Provide the (X, Y) coordinate of the cell's center where the given text is located.  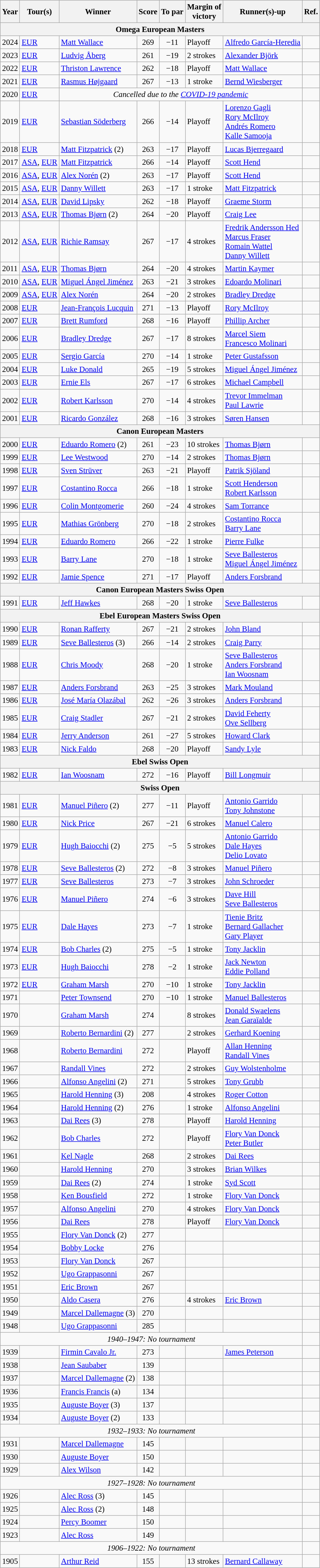
Bob Charles (98, 1139)
Nick Faldo (98, 749)
1936 (10, 1391)
Roger Cotton (263, 1095)
1926 (10, 1496)
1992 (10, 577)
Graeme Storm (263, 201)
Kel Nagle (98, 1156)
1951 (10, 1287)
Antonio Garrido Dale Hayes Delio Lovato (263, 846)
1970 (10, 1015)
Pierre Fulke (263, 542)
2007 (10, 321)
1925 (10, 1509)
138 (148, 1379)
2024 (10, 42)
1959 (10, 1183)
Seve Ballesteros Miguel Ángel Jiménez (263, 559)
Manuel Piñero (2) (98, 806)
Flory Van Donck Peter Butler (263, 1139)
Sandy Lyle (263, 749)
1934 (10, 1417)
1962 (10, 1139)
Sergio García (98, 356)
2013 (10, 214)
Rasmus Højgaard (98, 82)
155 (148, 1561)
Runner(s)-up (263, 12)
1940–1947: No tournament (151, 1339)
Ernie Els (98, 383)
1961 (10, 1156)
1905 (10, 1561)
−8 (173, 868)
2015 (10, 188)
133 (148, 1417)
Patrik Sjöland (263, 470)
Ebel European Masters Swiss Open (160, 616)
Eduardo Romero (2) (98, 444)
1968 (10, 1050)
1971 (10, 998)
1953 (10, 1261)
Alex Norén (2) (98, 175)
Swiss Open (160, 788)
1967 (10, 1069)
Manuel Ballesteros (263, 998)
1965 (10, 1095)
−25 (173, 687)
1986 (10, 700)
James Peterson (263, 1352)
Brian Wilkes (263, 1169)
Brett Rumford (98, 321)
−6 (173, 900)
Manuel Calero (263, 823)
Costantino Rocca Barry Lane (263, 523)
Bob Charles (2) (98, 949)
Edoardo Molinari (263, 282)
Syd Scott (263, 1183)
2003 (10, 383)
137 (148, 1405)
2011 (10, 269)
Antonio Garrido Tony Johnstone (263, 806)
Sven Strüver (98, 470)
Auguste Boyer (3) (98, 1405)
Mark Mouland (263, 687)
Seve Ballesteros Anders Forsbrand Ian Woosnam (263, 665)
Alfonso Angelini (2) (98, 1082)
−2 (173, 966)
Aldo Casera (98, 1300)
13 strokes (205, 1561)
1958 (10, 1195)
Marcel Dallemagne (98, 1444)
Firmin Cavalo Jr. (98, 1352)
Roberto Bernardini (2) (98, 1033)
Alexander Björk (263, 56)
1978 (10, 868)
Alec Ross (2) (98, 1509)
1923 (10, 1535)
José María Olazábal (98, 700)
Cancelled due to the COVID-19 pandemic (181, 95)
148 (148, 1509)
John Bland (263, 629)
−24 (173, 506)
1997 (10, 488)
1960 (10, 1169)
Trevor Immelman Paul Lawrie (263, 400)
2006 (10, 339)
Jack Newton Eddie Polland (263, 966)
1973 (10, 966)
142 (148, 1470)
1991 (10, 603)
2009 (10, 295)
−27 (173, 736)
2014 (10, 201)
1987 (10, 687)
Robert Karlsson (98, 400)
1990 (10, 629)
1935 (10, 1405)
Arthur Reid (98, 1561)
2010 (10, 282)
Ref. (311, 12)
Alec Ross (98, 1535)
2020 (10, 95)
Marcel Dallemagne (2) (98, 1379)
Jamie Spence (98, 577)
1931 (10, 1444)
Harold Henning (2) (98, 1108)
Alex Wilson (98, 1470)
Auguste Boyer (2) (98, 1417)
2017 (10, 162)
Fredrik Andersson Hed Marcus Fraser Romain Wattel Danny Willett (263, 241)
1977 (10, 882)
Martin Kaymer (263, 269)
149 (148, 1535)
1983 (10, 749)
Dai Rees (3) (98, 1121)
−26 (173, 700)
1906–1922: No tournament (151, 1548)
1969 (10, 1033)
Thomas Bjørn (2) (98, 214)
Dai Rees (2) (98, 1183)
1966 (10, 1082)
Thriston Lawrence (98, 68)
Chris Moody (98, 665)
Danny Willett (98, 188)
1972 (10, 984)
1982 (10, 775)
1950 (10, 1300)
Nick Price (98, 823)
Dave Hill Seve Ballesteros (263, 900)
Colin Montgomerie (98, 506)
1937 (10, 1379)
John Schroeder (263, 882)
1956 (10, 1221)
Alex Norén (98, 295)
Craig Lee (263, 214)
Omega European Masters (160, 30)
Tony Grubb (263, 1082)
Roberto Bernardini (98, 1050)
2001 (10, 418)
Lee Westwood (98, 457)
Lorenzo Gagli Rory McIlroy Andrés Romero Kalle Samooja (263, 122)
Sebastian Söderberg (98, 122)
Bobby Locke (98, 1248)
1976 (10, 900)
Bill Longmuir (263, 775)
Margin ofvictory (205, 12)
Gerhard Koening (263, 1033)
1984 (10, 736)
Costantino Rocca (98, 488)
Barry Lane (98, 559)
Flory Van Donck (2) (98, 1235)
Allan Henning Randall Vines (263, 1050)
2021 (10, 82)
Michael Campbell (263, 383)
10 strokes (205, 444)
Harold Henning (3) (98, 1095)
Søren Hansen (263, 418)
Score (148, 12)
1932–1933: No tournament (151, 1431)
1999 (10, 457)
1993 (10, 559)
1995 (10, 523)
265 (148, 369)
David Feherty Ove Sellberg (263, 718)
1975 (10, 926)
Hugh Baiocchi (98, 966)
Bernd Wiesberger (263, 82)
1954 (10, 1248)
1979 (10, 846)
Donald Swaelens Jean Garaïalde (263, 1015)
2000 (10, 444)
1980 (10, 823)
Seve Ballesteros (2) (98, 868)
Rory McIlroy (263, 308)
Dale Hayes (98, 926)
Jean Saubaber (98, 1365)
−23 (173, 444)
Sam Torrance (263, 506)
2023 (10, 56)
1949 (10, 1313)
Randall Vines (98, 1069)
1964 (10, 1108)
1998 (10, 470)
Phillip Archer (263, 321)
Marcel Siem Francesco Molinari (263, 339)
Peter Townsend (98, 998)
1994 (10, 542)
To par (173, 12)
Jean-François Lucquin (98, 308)
139 (148, 1365)
Alfredo García-Heredia (263, 42)
269 (148, 42)
Howard Clark (263, 736)
1924 (10, 1522)
208 (148, 1095)
2022 (10, 68)
David Lipsky (98, 201)
1927–1928: No tournament (151, 1483)
Ebel Swiss Open (160, 762)
Scott Henderson Robert Karlsson (263, 488)
1955 (10, 1235)
Bernard Callaway (263, 1561)
1939 (10, 1352)
Ricardo González (98, 418)
2008 (10, 308)
Peter Gustafsson (263, 356)
Francis Francis (a) (98, 1391)
Alec Ross (3) (98, 1496)
Seve Ballesteros (3) (98, 642)
Matt Fitzpatrick (2) (98, 149)
1996 (10, 506)
Craig Stadler (98, 718)
2019 (10, 122)
Canon European Masters Swiss Open (160, 590)
2012 (10, 241)
1985 (10, 718)
285 (148, 1326)
260 (148, 506)
Jeff Hawkes (98, 603)
1957 (10, 1209)
Guy Wolstenholme (263, 1069)
Luke Donald (98, 369)
Richie Ramsay (98, 241)
1981 (10, 806)
Percy Boomer (98, 1522)
Jerry Anderson (98, 736)
Lucas Bjerregaard (263, 149)
Marcel Dallemagne (3) (98, 1313)
Year (10, 12)
1938 (10, 1365)
1963 (10, 1121)
Auguste Boyer (98, 1457)
1948 (10, 1326)
1929 (10, 1470)
Eduardo Romero (98, 542)
−22 (173, 542)
Ronan Rafferty (98, 629)
Tienie Britz Bernard Gallacher Gary Player (263, 926)
1974 (10, 949)
2004 (10, 369)
Hugh Baiocchi (2) (98, 846)
134 (148, 1391)
2018 (10, 149)
Mathias Grönberg (98, 523)
Canon European Masters (160, 431)
1930 (10, 1457)
Ken Bousfield (98, 1195)
Craig Parry (263, 642)
2002 (10, 400)
2005 (10, 356)
Tour(s) (40, 12)
1952 (10, 1274)
Ian Woosnam (98, 775)
1989 (10, 642)
2016 (10, 175)
Winner (98, 12)
Ludvig Åberg (98, 56)
1988 (10, 665)
